Scan for the cell matching the given text and deliver its [X, Y] coordinate at center. 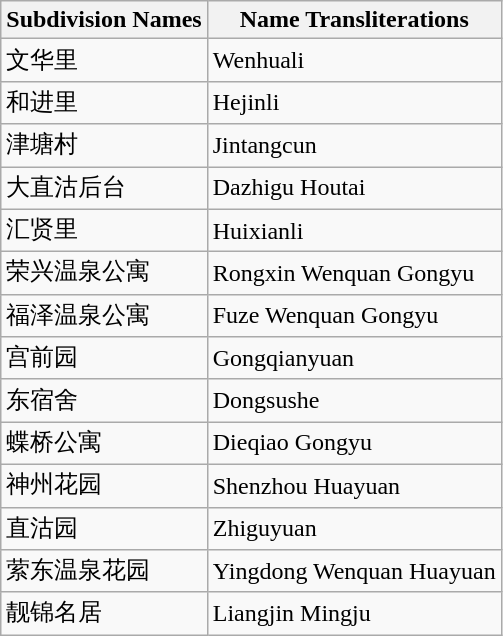
Huixianli [354, 230]
神州花园 [104, 486]
Subdivision Names [104, 20]
萦东温泉花园 [104, 572]
靓锦名居 [104, 614]
直沽园 [104, 528]
Gongqianyuan [354, 358]
Dongsushe [354, 400]
蝶桥公寓 [104, 444]
Zhiguyuan [354, 528]
Wenhuali [354, 60]
Name Transliterations [354, 20]
Yingdong Wenquan Huayuan [354, 572]
宫前园 [104, 358]
福泽温泉公寓 [104, 316]
Dazhigu Houtai [354, 188]
Fuze Wenquan Gongyu [354, 316]
大直沽后台 [104, 188]
津塘村 [104, 146]
文华里 [104, 60]
和进里 [104, 102]
荣兴温泉公寓 [104, 274]
Liangjin Mingju [354, 614]
Jintangcun [354, 146]
汇贤里 [104, 230]
Rongxin Wenquan Gongyu [354, 274]
Dieqiao Gongyu [354, 444]
Hejinli [354, 102]
东宿舍 [104, 400]
Shenzhou Huayuan [354, 486]
